Return [X, Y] of the center of cell containing provided text 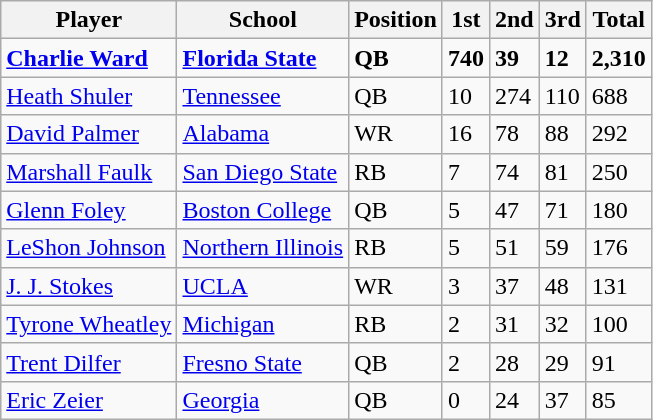
J. J. Stokes [89, 286]
2,310 [618, 58]
81 [562, 172]
Eric Zeier [89, 400]
Michigan [263, 324]
39 [514, 58]
28 [514, 362]
Trent Dilfer [89, 362]
16 [466, 134]
LeShon Johnson [89, 248]
688 [618, 96]
59 [562, 248]
UCLA [263, 286]
Charlie Ward [89, 58]
David Palmer [89, 134]
100 [618, 324]
Glenn Foley [89, 210]
274 [514, 96]
88 [562, 134]
Tyrone Wheatley [89, 324]
Heath Shuler [89, 96]
Tennessee [263, 96]
12 [562, 58]
180 [618, 210]
48 [562, 286]
91 [618, 362]
110 [562, 96]
School [263, 20]
Position [396, 20]
78 [514, 134]
71 [562, 210]
Florida State [263, 58]
24 [514, 400]
Boston College [263, 210]
31 [514, 324]
740 [466, 58]
131 [618, 286]
250 [618, 172]
Total [618, 20]
29 [562, 362]
Alabama [263, 134]
47 [514, 210]
San Diego State [263, 172]
0 [466, 400]
2nd [514, 20]
51 [514, 248]
Fresno State [263, 362]
85 [618, 400]
7 [466, 172]
Marshall Faulk [89, 172]
292 [618, 134]
Georgia [263, 400]
10 [466, 96]
32 [562, 324]
Northern Illinois [263, 248]
3 [466, 286]
3rd [562, 20]
74 [514, 172]
1st [466, 20]
176 [618, 248]
Player [89, 20]
